Find where the given text appears and provide that cell's center as (x, y) coordinate. 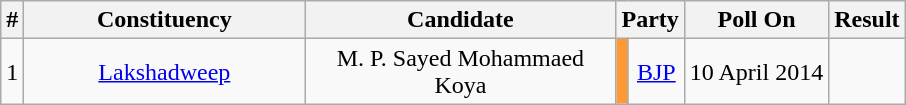
Lakshadweep (164, 72)
Constituency (164, 20)
BJP (656, 72)
Candidate (460, 20)
1 (12, 72)
10 April 2014 (756, 72)
Poll On (756, 20)
Result (867, 20)
Party (650, 20)
M. P. Sayed Mohammaed Koya (460, 72)
# (12, 20)
